For the text-containing cell, return its midpoint in [X, Y] coordinate format. 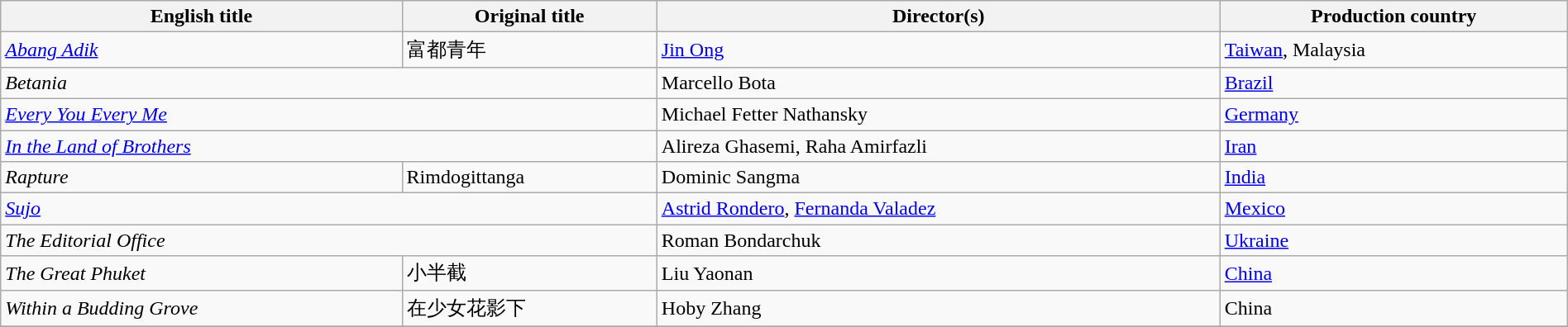
Alireza Ghasemi, Raha Amirfazli [938, 146]
Liu Yaonan [938, 274]
English title [202, 17]
在少女花影下 [529, 309]
Iran [1394, 146]
Within a Budding Grove [202, 309]
Betania [329, 83]
Every You Every Me [329, 114]
Jin Ong [938, 50]
Rimdogittanga [529, 178]
Director(s) [938, 17]
The Great Phuket [202, 274]
小半截 [529, 274]
Taiwan, Malaysia [1394, 50]
Marcello Bota [938, 83]
In the Land of Brothers [329, 146]
The Editorial Office [329, 240]
Brazil [1394, 83]
Hoby Zhang [938, 309]
Dominic Sangma [938, 178]
India [1394, 178]
Germany [1394, 114]
Ukraine [1394, 240]
Michael Fetter Nathansky [938, 114]
Production country [1394, 17]
Sujo [329, 209]
Abang Adik [202, 50]
富都青年 [529, 50]
Roman Bondarchuk [938, 240]
Astrid Rondero, Fernanda Valadez [938, 209]
Rapture [202, 178]
Mexico [1394, 209]
Original title [529, 17]
